Find where the given text appears and provide that cell's center as (x, y) coordinate. 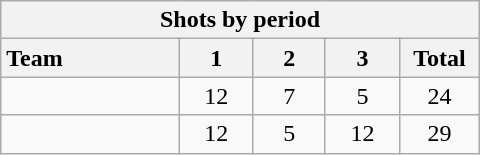
3 (362, 58)
Shots by period (240, 20)
24 (440, 96)
1 (216, 58)
2 (289, 58)
29 (440, 134)
Total (440, 58)
7 (289, 96)
Team (90, 58)
